Locate the cell with the specified text and output its [x, y] center coordinate. 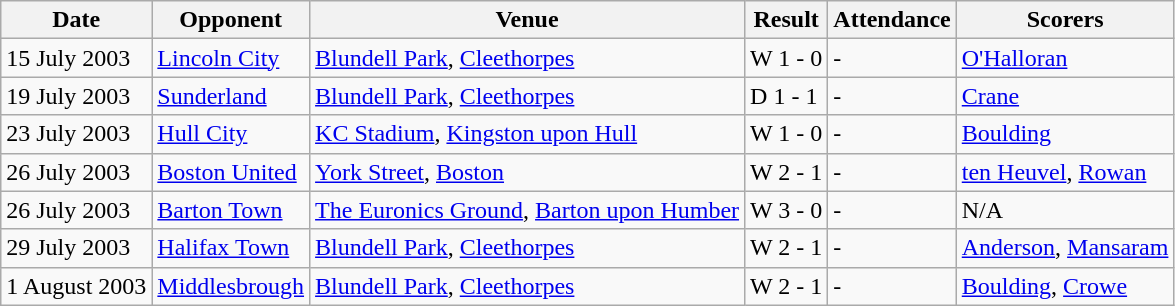
Halifax Town [231, 248]
Boulding [1065, 134]
Anderson, Mansaram [1065, 248]
Result [786, 20]
15 July 2003 [76, 58]
KC Stadium, Kingston upon Hull [528, 134]
23 July 2003 [76, 134]
Sunderland [231, 96]
Boston United [231, 172]
ten Heuvel, Rowan [1065, 172]
Middlesbrough [231, 286]
Attendance [892, 20]
N/A [1065, 210]
Hull City [231, 134]
Crane [1065, 96]
York Street, Boston [528, 172]
Boulding, Crowe [1065, 286]
The Euronics Ground, Barton upon Humber [528, 210]
Lincoln City [231, 58]
1 August 2003 [76, 286]
Barton Town [231, 210]
D 1 - 1 [786, 96]
Scorers [1065, 20]
19 July 2003 [76, 96]
O'Halloran [1065, 58]
W 3 - 0 [786, 210]
Date [76, 20]
Opponent [231, 20]
29 July 2003 [76, 248]
Venue [528, 20]
